Search for the cell housing the specified text and yield its (X, Y) center coordinate. 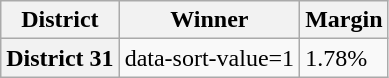
1.78% (344, 58)
data-sort-value=1 (210, 58)
District 31 (60, 58)
District (60, 20)
Winner (210, 20)
Margin (344, 20)
